Scan for the cell matching the given text and deliver its [X, Y] coordinate at center. 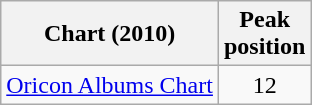
Oricon Albums Chart [110, 85]
Peakposition [264, 34]
Chart (2010) [110, 34]
12 [264, 85]
